Pinpoint the cell where the given text exists, returning its [X, Y] midpoint coordinate. 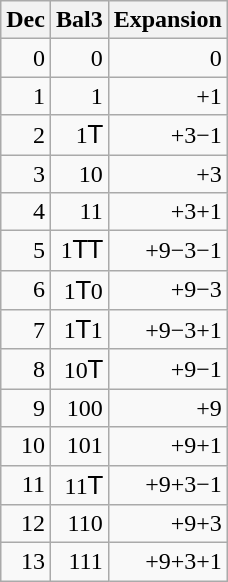
101 [79, 446]
Expansion [168, 20]
7 [26, 330]
+9−3−1 [168, 251]
+3+1 [168, 212]
+9+3−1 [168, 485]
+9+1 [168, 446]
+1 [168, 96]
4 [26, 212]
+3 [168, 173]
3 [26, 173]
12 [26, 524]
5 [26, 251]
+9+3+1 [168, 562]
1𝖳0 [79, 290]
9 [26, 408]
+9−3 [168, 290]
2 [26, 135]
13 [26, 562]
+9+3 [168, 524]
111 [79, 562]
1𝖳𝖳 [79, 251]
8 [26, 369]
1𝖳 [79, 135]
6 [26, 290]
110 [79, 524]
1𝖳1 [79, 330]
+9−3+1 [168, 330]
+3−1 [168, 135]
Bal3 [79, 20]
+9−1 [168, 369]
11𝖳 [79, 485]
Dec [26, 20]
+9 [168, 408]
10𝖳 [79, 369]
100 [79, 408]
